Determine the (x, y) coordinate at the center of the cell enclosing the given text.  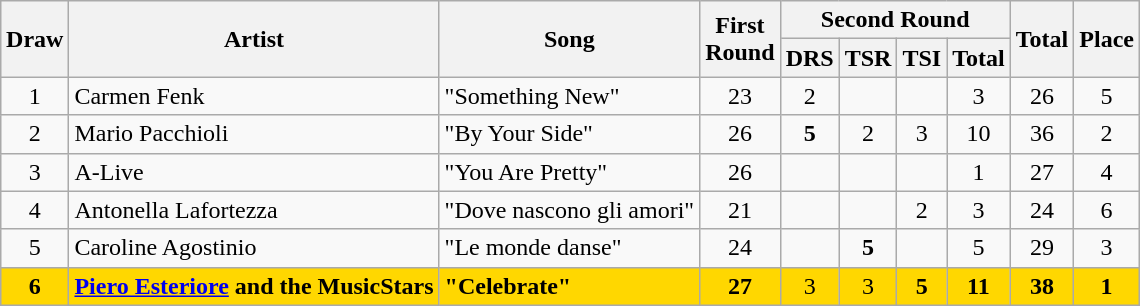
Mario Pacchioli (254, 134)
TSR (868, 58)
"You Are Pretty" (570, 172)
"Something New" (570, 96)
23 (740, 96)
Second Round (895, 20)
Carmen Fenk (254, 96)
11 (979, 286)
A-Live (254, 172)
DRS (810, 58)
10 (979, 134)
Piero Esteriore and the MusicStars (254, 286)
29 (1042, 248)
38 (1042, 286)
Antonella Lafortezza (254, 210)
"By Your Side" (570, 134)
"Dove nascono gli amori" (570, 210)
Artist (254, 39)
36 (1042, 134)
21 (740, 210)
Place (1107, 39)
"Le monde danse" (570, 248)
"Celebrate" (570, 286)
Draw (35, 39)
Song (570, 39)
FirstRound (740, 39)
Caroline Agostinio (254, 248)
TSI (922, 58)
